Return the (X, Y) coordinate for the center point of the cell that contains the specified text.  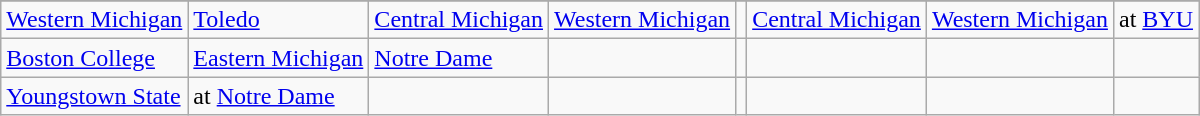
Notre Dame (459, 58)
Youngstown State (94, 96)
at BYU (1156, 20)
Eastern Michigan (278, 58)
Boston College (94, 58)
Toledo (278, 20)
at Notre Dame (278, 96)
